Scan for the cell matching the given text and deliver its (x, y) coordinate at center. 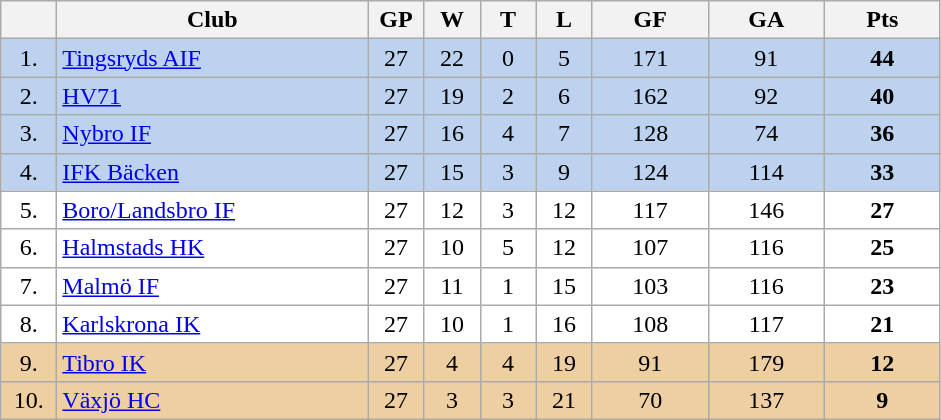
36 (882, 134)
HV71 (212, 96)
171 (650, 58)
103 (650, 286)
Club (212, 20)
128 (650, 134)
11 (452, 286)
23 (882, 286)
70 (650, 400)
5. (29, 210)
25 (882, 248)
108 (650, 324)
Boro/Landsbro IF (212, 210)
T (508, 20)
9. (29, 362)
Tibro IK (212, 362)
Nybro IF (212, 134)
8. (29, 324)
7 (564, 134)
1. (29, 58)
124 (650, 172)
L (564, 20)
10. (29, 400)
92 (766, 96)
IFK Bäcken (212, 172)
2. (29, 96)
22 (452, 58)
Halmstads HK (212, 248)
4. (29, 172)
GA (766, 20)
GP (396, 20)
179 (766, 362)
6 (564, 96)
7. (29, 286)
146 (766, 210)
137 (766, 400)
Pts (882, 20)
Malmö IF (212, 286)
Karlskrona IK (212, 324)
Växjö HC (212, 400)
74 (766, 134)
162 (650, 96)
3. (29, 134)
0 (508, 58)
6. (29, 248)
2 (508, 96)
114 (766, 172)
40 (882, 96)
33 (882, 172)
107 (650, 248)
W (452, 20)
Tingsryds AIF (212, 58)
44 (882, 58)
GF (650, 20)
